Extract the (X, Y) coordinate from the center of the cell holding the provided text.  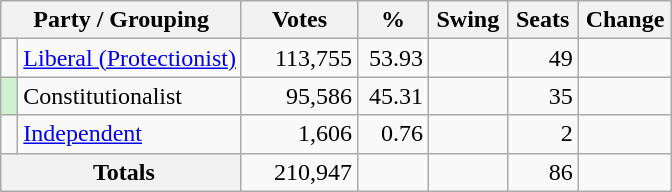
Change (625, 20)
Seats (542, 20)
1,606 (299, 134)
86 (542, 172)
Totals (122, 172)
49 (542, 58)
Votes (299, 20)
% (394, 20)
0.76 (394, 134)
Constitutionalist (130, 96)
45.31 (394, 96)
210,947 (299, 172)
Swing (468, 20)
53.93 (394, 58)
95,586 (299, 96)
35 (542, 96)
113,755 (299, 58)
2 (542, 134)
Party / Grouping (122, 20)
Independent (130, 134)
Liberal (Protectionist) (130, 58)
